For the text-containing cell, return its midpoint in [x, y] coordinate format. 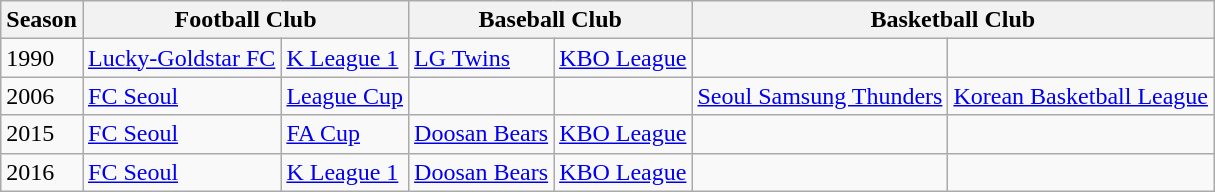
2016 [42, 172]
2006 [42, 96]
Korean Basketball League [1081, 96]
Baseball Club [550, 20]
Lucky-Goldstar FC [181, 58]
2015 [42, 134]
1990 [42, 58]
Football Club [245, 20]
Seoul Samsung Thunders [820, 96]
LG Twins [482, 58]
Basketball Club [953, 20]
Season [42, 20]
League Cup [345, 96]
FA Cup [345, 134]
